Search for the cell housing the specified text and yield its [x, y] center coordinate. 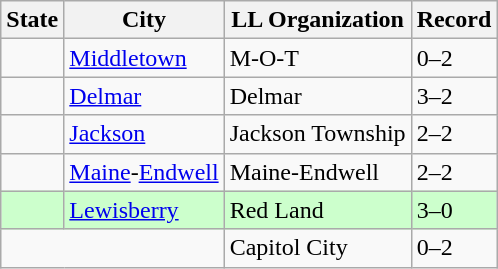
Jackson [144, 134]
Record [454, 20]
3–2 [454, 96]
Lewisberry [144, 210]
Jackson Township [318, 134]
City [144, 20]
Middletown [144, 58]
State [32, 20]
LL Organization [318, 20]
M-O-T [318, 58]
Capitol City [318, 248]
Red Land [318, 210]
3–0 [454, 210]
